Locate the cell with the specified text and output its (X, Y) center coordinate. 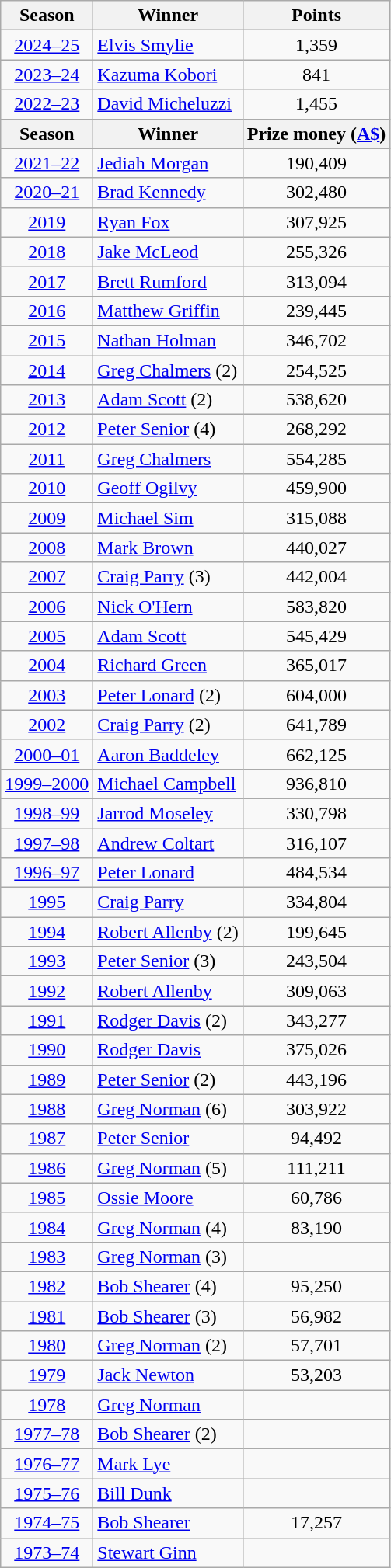
1973–74 (47, 1552)
302,480 (316, 193)
Michael Campbell (168, 784)
Mark Lye (168, 1464)
Greg Norman (6) (168, 1109)
554,285 (316, 459)
459,900 (316, 488)
2022–23 (47, 104)
Craig Parry (3) (168, 577)
2009 (47, 518)
Adam Scott (2) (168, 400)
Nick O'Hern (168, 607)
Robert Allenby (2) (168, 932)
199,645 (316, 932)
60,786 (316, 1198)
2013 (47, 400)
484,534 (316, 873)
Jake McLeod (168, 252)
1994 (47, 932)
1982 (47, 1286)
538,620 (316, 400)
2017 (47, 281)
Greg Norman (4) (168, 1227)
Bob Shearer (4) (168, 1286)
Peter Lonard (2) (168, 695)
Greg Chalmers (168, 459)
Peter Senior (4) (168, 429)
David Micheluzzi (168, 104)
190,409 (316, 163)
Brad Kennedy (168, 193)
2006 (47, 607)
Greg Chalmers (2) (168, 370)
83,190 (316, 1227)
Bob Shearer (3) (168, 1316)
Kazuma Kobori (168, 75)
239,445 (316, 311)
Greg Norman (3) (168, 1257)
443,196 (316, 1080)
1975–76 (47, 1493)
2020–21 (47, 193)
1993 (47, 961)
255,326 (316, 252)
Jack Newton (168, 1375)
1990 (47, 1050)
936,810 (316, 784)
Greg Norman (168, 1405)
Geoff Ogilvy (168, 488)
1,359 (316, 45)
1979 (47, 1375)
583,820 (316, 607)
316,107 (316, 843)
1981 (47, 1316)
1976–77 (47, 1464)
Rodger Davis (2) (168, 1020)
303,922 (316, 1109)
2002 (47, 725)
334,804 (316, 902)
Craig Parry (168, 902)
Brett Rumford (168, 281)
2007 (47, 577)
2021–22 (47, 163)
641,789 (316, 725)
2019 (47, 222)
442,004 (316, 577)
2014 (47, 370)
1978 (47, 1405)
309,063 (316, 991)
Nathan Holman (168, 340)
1995 (47, 902)
346,702 (316, 340)
Jediah Morgan (168, 163)
56,982 (316, 1316)
2024–25 (47, 45)
307,925 (316, 222)
1999–2000 (47, 784)
545,429 (316, 636)
Bob Shearer (2) (168, 1434)
1987 (47, 1139)
2004 (47, 666)
1985 (47, 1198)
Peter Senior (2) (168, 1080)
1989 (47, 1080)
Jarrod Moseley (168, 813)
1998–99 (47, 813)
604,000 (316, 695)
Michael Sim (168, 518)
Peter Senior (168, 1139)
Ossie Moore (168, 1198)
343,277 (316, 1020)
Robert Allenby (168, 991)
2016 (47, 311)
53,203 (316, 1375)
2018 (47, 252)
365,017 (316, 666)
1991 (47, 1020)
2000–01 (47, 754)
Craig Parry (2) (168, 725)
662,125 (316, 754)
Adam Scott (168, 636)
Greg Norman (2) (168, 1346)
440,027 (316, 548)
243,504 (316, 961)
Bill Dunk (168, 1493)
1980 (47, 1346)
1,455 (316, 104)
2015 (47, 340)
2003 (47, 695)
2011 (47, 459)
Elvis Smylie (168, 45)
111,211 (316, 1168)
1988 (47, 1109)
94,492 (316, 1139)
Andrew Coltart (168, 843)
313,094 (316, 281)
375,026 (316, 1050)
Rodger Davis (168, 1050)
17,257 (316, 1523)
254,525 (316, 370)
Mark Brown (168, 548)
315,088 (316, 518)
Richard Green (168, 666)
1986 (47, 1168)
1974–75 (47, 1523)
2023–24 (47, 75)
Prize money (A$) (316, 134)
Ryan Fox (168, 222)
841 (316, 75)
Matthew Griffin (168, 311)
330,798 (316, 813)
Peter Lonard (168, 873)
Bob Shearer (168, 1523)
2010 (47, 488)
1997–98 (47, 843)
1983 (47, 1257)
95,250 (316, 1286)
2005 (47, 636)
1992 (47, 991)
Aaron Baddeley (168, 754)
Greg Norman (5) (168, 1168)
Peter Senior (3) (168, 961)
2008 (47, 548)
1984 (47, 1227)
2012 (47, 429)
Stewart Ginn (168, 1552)
268,292 (316, 429)
57,701 (316, 1346)
1977–78 (47, 1434)
Points (316, 16)
1996–97 (47, 873)
